Detect which cell encompasses the target text, then output its (x, y) center coordinate. 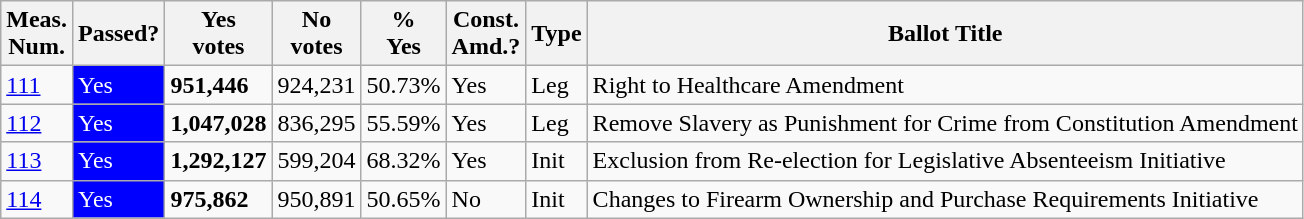
Novotes (316, 34)
1,292,127 (218, 161)
Exclusion from Re-election for Legislative Absenteeism Initiative (945, 161)
114 (37, 199)
950,891 (316, 199)
55.59% (404, 123)
Meas.Num. (37, 34)
50.65% (404, 199)
111 (37, 85)
No (486, 199)
112 (37, 123)
951,446 (218, 85)
Right to Healthcare Amendment (945, 85)
%Yes (404, 34)
Ballot Title (945, 34)
836,295 (316, 123)
68.32% (404, 161)
Type (556, 34)
1,047,028 (218, 123)
50.73% (404, 85)
599,204 (316, 161)
Changes to Firearm Ownership and Purchase Requirements Initiative (945, 199)
Passed? (118, 34)
Const.Amd.? (486, 34)
Yesvotes (218, 34)
Remove Slavery as Punishment for Crime from Constitution Amendment (945, 123)
113 (37, 161)
924,231 (316, 85)
975,862 (218, 199)
